Extract the [x, y] coordinate from the center of the cell holding the provided text.  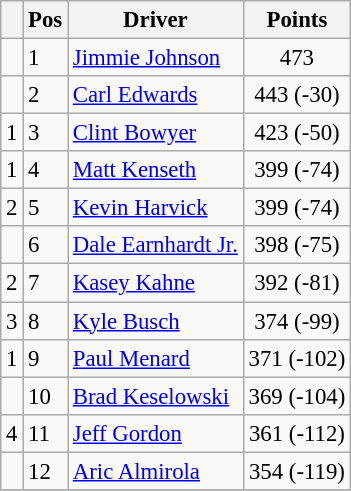
354 (-119) [296, 471]
361 (-112) [296, 433]
12 [46, 471]
Carl Edwards [156, 95]
11 [46, 433]
473 [296, 58]
7 [46, 283]
423 (-50) [296, 133]
Matt Kenseth [156, 170]
Paul Menard [156, 358]
Kasey Kahne [156, 283]
10 [46, 396]
Kyle Busch [156, 321]
Pos [46, 20]
Jeff Gordon [156, 433]
Dale Earnhardt Jr. [156, 245]
6 [46, 245]
371 (-102) [296, 358]
Clint Bowyer [156, 133]
Driver [156, 20]
Kevin Harvick [156, 208]
443 (-30) [296, 95]
Jimmie Johnson [156, 58]
Aric Almirola [156, 471]
398 (-75) [296, 245]
8 [46, 321]
Brad Keselowski [156, 396]
392 (-81) [296, 283]
9 [46, 358]
Points [296, 20]
369 (-104) [296, 396]
5 [46, 208]
374 (-99) [296, 321]
